Locate the cell with the specified text and output its (X, Y) center coordinate. 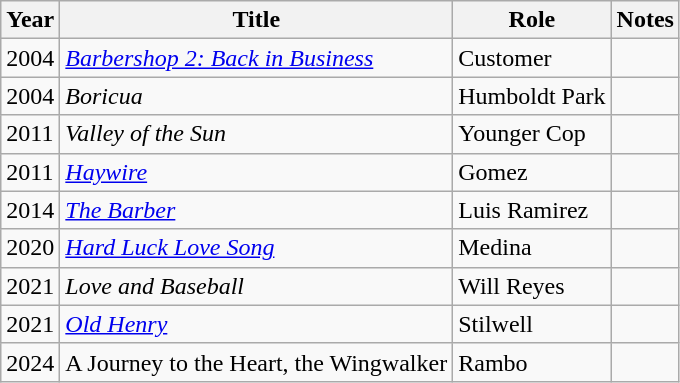
Humboldt Park (532, 96)
2024 (30, 362)
Title (256, 20)
Valley of the Sun (256, 134)
Year (30, 20)
Will Reyes (532, 286)
Role (532, 20)
Barbershop 2: Back in Business (256, 58)
2014 (30, 210)
Younger Cop (532, 134)
Love and Baseball (256, 286)
Stilwell (532, 324)
Medina (532, 248)
Gomez (532, 172)
Old Henry (256, 324)
Haywire (256, 172)
A Journey to the Heart, the Wingwalker (256, 362)
Luis Ramirez (532, 210)
The Barber (256, 210)
Rambo (532, 362)
Hard Luck Love Song (256, 248)
Boricua (256, 96)
Notes (645, 20)
2020 (30, 248)
Customer (532, 58)
